Locate the cell with the specified text and output its [x, y] center coordinate. 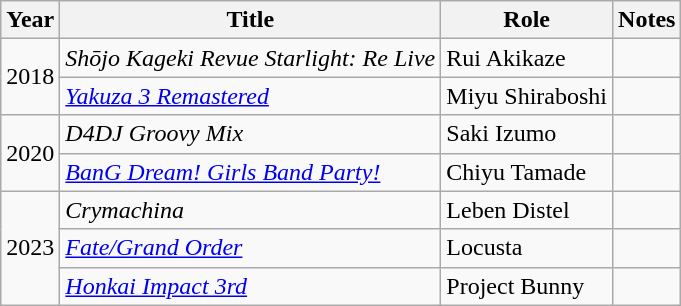
Honkai Impact 3rd [250, 286]
Notes [647, 20]
Year [30, 20]
BanG Dream! Girls Band Party! [250, 172]
Leben Distel [527, 210]
2020 [30, 153]
Locusta [527, 248]
Rui Akikaze [527, 58]
D4DJ Groovy Mix [250, 134]
2018 [30, 77]
2023 [30, 248]
Yakuza 3 Remastered [250, 96]
Shōjo Kageki Revue Starlight: Re Live [250, 58]
Crymachina [250, 210]
Role [527, 20]
Miyu Shiraboshi [527, 96]
Saki Izumo [527, 134]
Fate/Grand Order [250, 248]
Title [250, 20]
Chiyu Tamade [527, 172]
Project Bunny [527, 286]
